Return the [x, y] coordinate for the center point of the cell that contains the specified text.  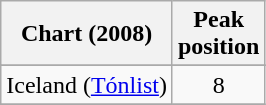
Peakposition [218, 34]
8 [218, 85]
Iceland (Tónlist) [87, 85]
Chart (2008) [87, 34]
